Pinpoint the cell where the given text exists, returning its [X, Y] midpoint coordinate. 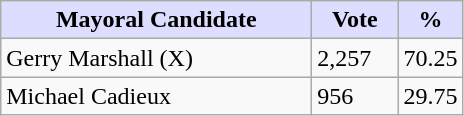
2,257 [355, 58]
Mayoral Candidate [156, 20]
% [430, 20]
956 [355, 96]
Michael Cadieux [156, 96]
70.25 [430, 58]
29.75 [430, 96]
Vote [355, 20]
Gerry Marshall (X) [156, 58]
